For the text-containing cell, return its midpoint in [X, Y] coordinate format. 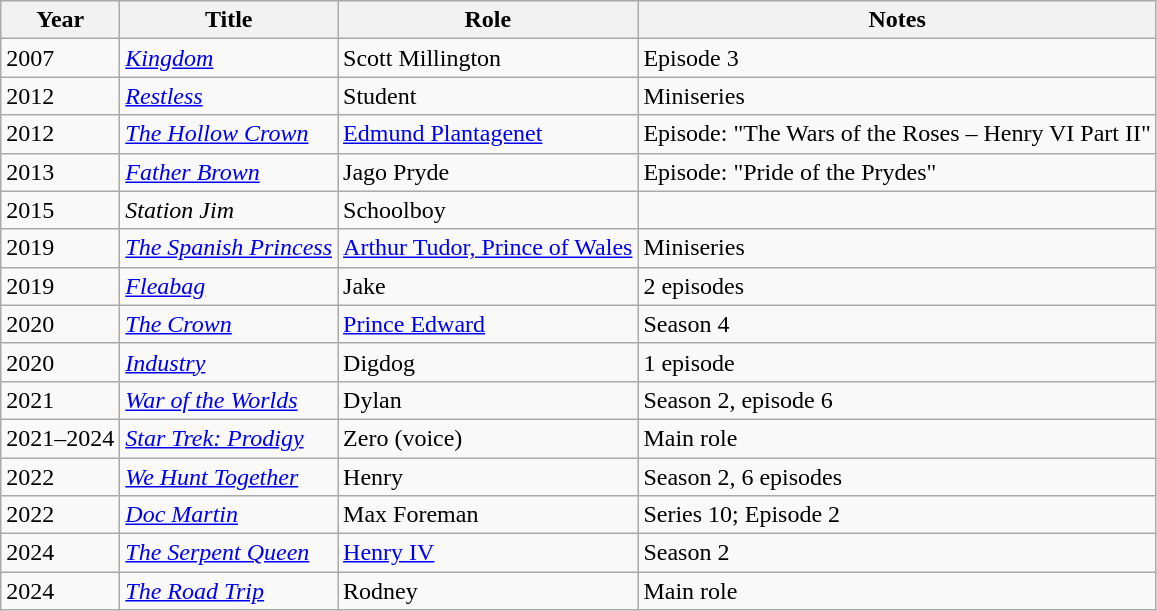
Station Jim [229, 210]
Edmund Plantagenet [488, 134]
We Hunt Together [229, 477]
Zero (voice) [488, 438]
2007 [60, 58]
War of the Worlds [229, 400]
1 episode [897, 362]
The Road Trip [229, 591]
Year [60, 20]
Doc Martin [229, 515]
Star Trek: Prodigy [229, 438]
Restless [229, 96]
Episode: "The Wars of the Roses – Henry VI Part II" [897, 134]
Season 2 [897, 553]
Henry [488, 477]
The Serpent Queen [229, 553]
Kingdom [229, 58]
Series 10; Episode 2 [897, 515]
Season 2, 6 episodes [897, 477]
2021–2024 [60, 438]
2021 [60, 400]
Episode 3 [897, 58]
The Hollow Crown [229, 134]
Father Brown [229, 172]
Fleabag [229, 286]
2 episodes [897, 286]
Dylan [488, 400]
The Spanish Princess [229, 248]
The Crown [229, 324]
Max Foreman [488, 515]
Jake [488, 286]
Arthur Tudor, Prince of Wales [488, 248]
Season 4 [897, 324]
Scott Millington [488, 58]
Episode: "Pride of the Prydes" [897, 172]
Rodney [488, 591]
Jago Pryde [488, 172]
Digdog [488, 362]
Title [229, 20]
2015 [60, 210]
2013 [60, 172]
Schoolboy [488, 210]
Henry IV [488, 553]
Season 2, episode 6 [897, 400]
Industry [229, 362]
Role [488, 20]
Student [488, 96]
Notes [897, 20]
Prince Edward [488, 324]
